Search for the cell housing the specified text and yield its (X, Y) center coordinate. 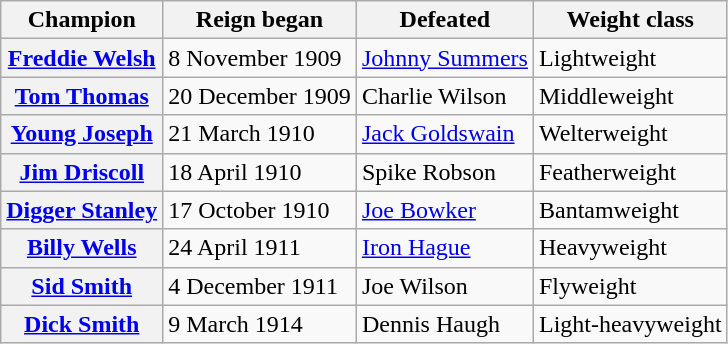
Joe Wilson (444, 286)
Sid Smith (82, 286)
Champion (82, 20)
9 March 1914 (260, 324)
4 December 1911 (260, 286)
Johnny Summers (444, 58)
Heavyweight (630, 248)
Charlie Wilson (444, 96)
Weight class (630, 20)
24 April 1911 (260, 248)
Joe Bowker (444, 210)
Welterweight (630, 134)
Dennis Haugh (444, 324)
Jack Goldswain (444, 134)
Young Joseph (82, 134)
Billy Wells (82, 248)
Spike Robson (444, 172)
Light-heavyweight (630, 324)
21 March 1910 (260, 134)
8 November 1909 (260, 58)
Middleweight (630, 96)
Defeated (444, 20)
Featherweight (630, 172)
20 December 1909 (260, 96)
Lightweight (630, 58)
17 October 1910 (260, 210)
Reign began (260, 20)
Freddie Welsh (82, 58)
Tom Thomas (82, 96)
Bantamweight (630, 210)
Dick Smith (82, 324)
Digger Stanley (82, 210)
Jim Driscoll (82, 172)
Iron Hague (444, 248)
Flyweight (630, 286)
18 April 1910 (260, 172)
